Search for the cell housing the specified text and yield its [x, y] center coordinate. 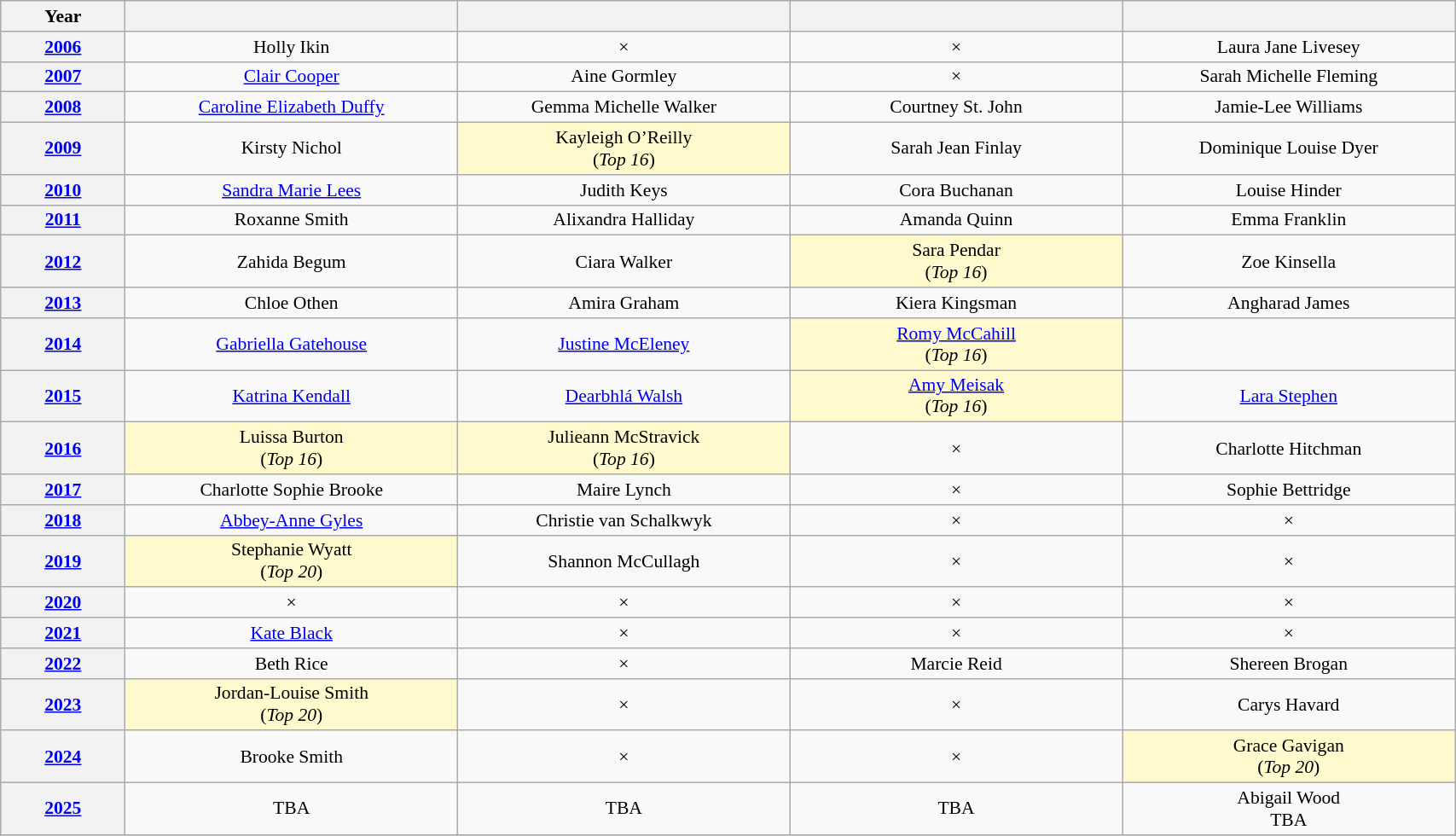
Angharad James [1289, 303]
2019 [63, 561]
2014 [63, 345]
Ciara Walker [624, 261]
2012 [63, 261]
2020 [63, 603]
2015 [63, 396]
Sandra Marie Lees [292, 190]
Alixandra Halliday [624, 220]
Cora Buchanan [956, 190]
Abbey-Anne Gyles [292, 520]
Amanda Quinn [956, 220]
2009 [63, 148]
Judith Keys [624, 190]
Dominique Louise Dyer [1289, 148]
Maire Lynch [624, 490]
2025 [63, 809]
Shereen Brogan [1289, 664]
Jamie-Lee Williams [1289, 107]
Katrina Kendall [292, 396]
2016 [63, 449]
Kiera Kingsman [956, 303]
Sophie Bettridge [1289, 490]
Stephanie Wyatt(Top 20) [292, 561]
2023 [63, 705]
Caroline Elizabeth Duffy [292, 107]
Carys Havard [1289, 705]
2022 [63, 664]
Beth Rice [292, 664]
2007 [63, 77]
2008 [63, 107]
Emma Franklin [1289, 220]
Gabriella Gatehouse [292, 345]
Aine Gormley [624, 77]
Laura Jane Livesey [1289, 47]
2018 [63, 520]
Sara Pendar(Top 16) [956, 261]
Romy McCahill(Top 16) [956, 345]
Abigail WoodTBA [1289, 809]
Clair Cooper [292, 77]
Courtney St. John [956, 107]
Marcie Reid [956, 664]
Kate Black [292, 633]
Grace Gavigan(Top 20) [1289, 758]
Justine McEleney [624, 345]
2017 [63, 490]
Julieann McStravick(Top 16) [624, 449]
Charlotte Sophie Brooke [292, 490]
Year [63, 16]
Roxanne Smith [292, 220]
Brooke Smith [292, 758]
Amy Meisak (Top 16) [956, 396]
Christie van Schalkwyk [624, 520]
Zoe Kinsella [1289, 261]
2021 [63, 633]
Lara Stephen [1289, 396]
2024 [63, 758]
Charlotte Hitchman [1289, 449]
2013 [63, 303]
Kirsty Nichol [292, 148]
Zahida Begum [292, 261]
Dearbhlá Walsh [624, 396]
Chloe Othen [292, 303]
Sarah Michelle Fleming [1289, 77]
Luissa Burton(Top 16) [292, 449]
Gemma Michelle Walker [624, 107]
Jordan-Louise Smith(Top 20) [292, 705]
Shannon McCullagh [624, 561]
Louise Hinder [1289, 190]
Kayleigh O’Reilly(Top 16) [624, 148]
2011 [63, 220]
2006 [63, 47]
2010 [63, 190]
Amira Graham [624, 303]
Sarah Jean Finlay [956, 148]
Holly Ikin [292, 47]
